Find where the given text appears and provide that cell's center as (x, y) coordinate. 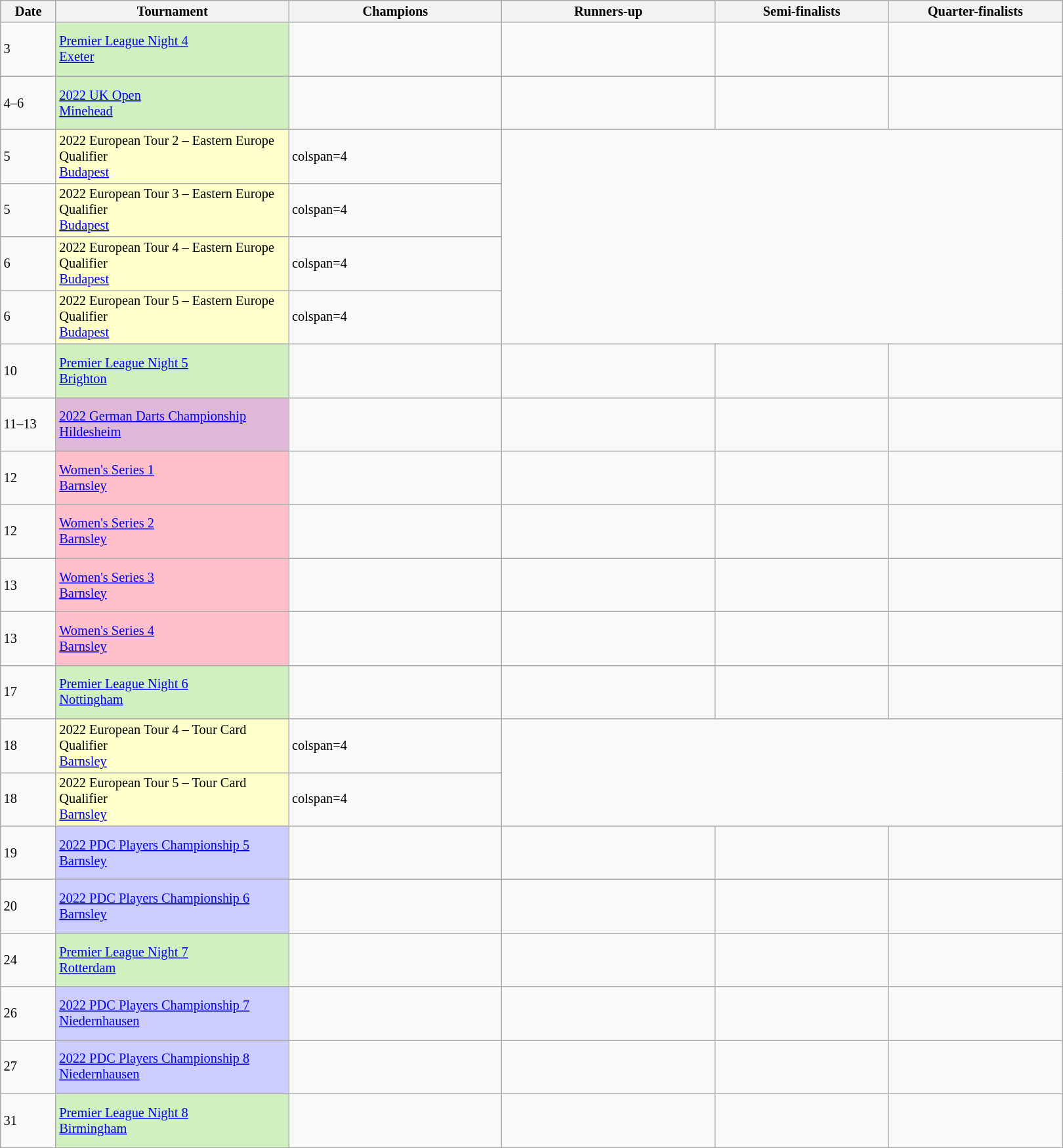
Tournament (172, 11)
Women's Series 4 Barnsley (172, 638)
2022 European Tour 4 – Eastern Europe Qualifier Budapest (172, 264)
19 (29, 853)
17 (29, 692)
2022 UK Open Minehead (172, 103)
Champions (395, 11)
11–13 (29, 424)
31 (29, 1120)
2022 PDC Players Championship 6 Barnsley (172, 906)
Runners-up (609, 11)
Date (29, 11)
2022 PDC Players Championship 5 Barnsley (172, 853)
10 (29, 371)
Premier League Night 6 Nottingham (172, 692)
2022 European Tour 4 – Tour Card Qualifier Barnsley (172, 746)
Premier League Night 4 Exeter (172, 49)
Women's Series 2 Barnsley (172, 531)
Premier League Night 5 Brighton (172, 371)
4–6 (29, 103)
3 (29, 49)
2022 European Tour 2 – Eastern Europe Qualifier Budapest (172, 156)
Quarter-finalists (975, 11)
24 (29, 960)
Semi-finalists (802, 11)
27 (29, 1067)
Women's Series 1 Barnsley (172, 478)
2022 PDC Players Championship 8 Niedernhausen (172, 1067)
Premier League Night 8 Birmingham (172, 1120)
2022 European Tour 3 – Eastern Europe Qualifier Budapest (172, 210)
2022 German Darts Championship Hildesheim (172, 424)
20 (29, 906)
2022 European Tour 5 – Tour Card Qualifier Barnsley (172, 799)
2022 European Tour 5 – Eastern Europe Qualifier Budapest (172, 317)
2022 PDC Players Championship 7 Niedernhausen (172, 1014)
26 (29, 1014)
Women's Series 3 Barnsley (172, 585)
Premier League Night 7 Rotterdam (172, 960)
